Detect which cell encompasses the target text, then output its [X, Y] center coordinate. 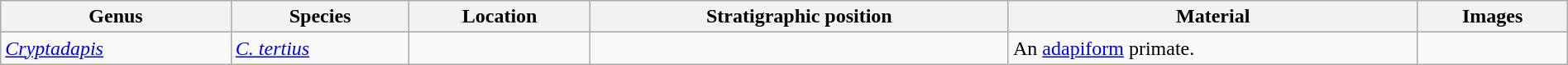
C. tertius [320, 48]
Material [1212, 17]
Genus [116, 17]
Species [320, 17]
Images [1492, 17]
Location [500, 17]
An adapiform primate. [1212, 48]
Stratigraphic position [799, 17]
Cryptadapis [116, 48]
